From the cell containing the given text, extract its center point as (x, y) coordinate. 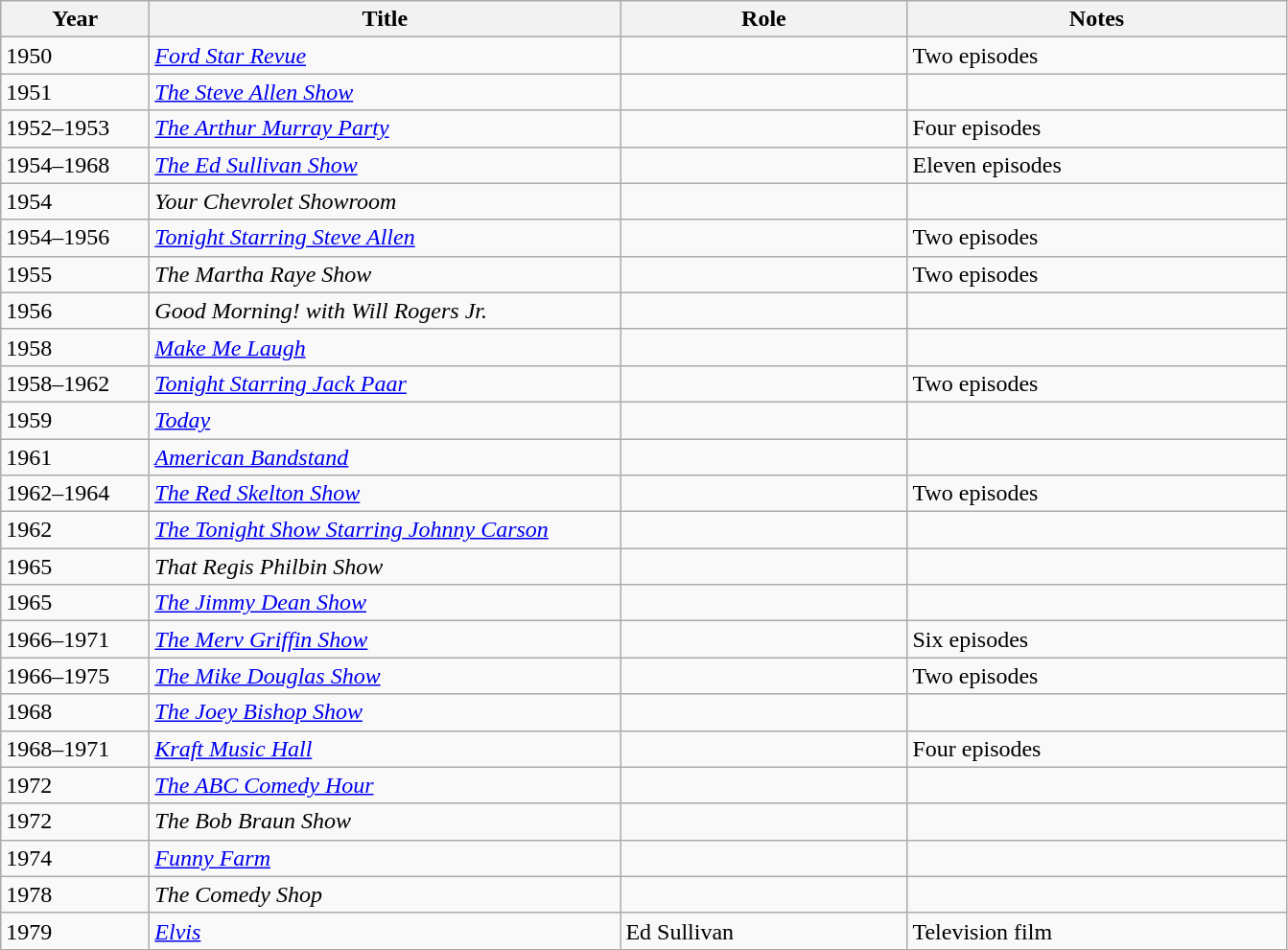
The Ed Sullivan Show (386, 165)
Ford Star Revue (386, 56)
Television film (1097, 931)
Notes (1097, 19)
Good Morning! with Will Rogers Jr. (386, 311)
1950 (75, 56)
Make Me Laugh (386, 347)
The Merv Griffin Show (386, 639)
Eleven episodes (1097, 165)
Tonight Starring Jack Paar (386, 383)
1962 (75, 530)
1956 (75, 311)
1959 (75, 420)
1955 (75, 274)
The Joey Bishop Show (386, 712)
1968–1971 (75, 749)
Ed Sullivan (763, 931)
The Tonight Show Starring Johnny Carson (386, 530)
The Mike Douglas Show (386, 676)
1952–1953 (75, 128)
1968 (75, 712)
Elvis (386, 931)
1962–1964 (75, 494)
1958–1962 (75, 383)
1958 (75, 347)
1954 (75, 201)
The Steve Allen Show (386, 92)
Tonight Starring Steve Allen (386, 238)
1961 (75, 457)
1951 (75, 92)
The ABC Comedy Hour (386, 785)
Today (386, 420)
Kraft Music Hall (386, 749)
Your Chevrolet Showroom (386, 201)
1974 (75, 858)
The Red Skelton Show (386, 494)
1966–1971 (75, 639)
Role (763, 19)
1954–1956 (75, 238)
1966–1975 (75, 676)
The Jimmy Dean Show (386, 603)
The Bob Braun Show (386, 822)
Year (75, 19)
The Comedy Shop (386, 894)
Six episodes (1097, 639)
The Martha Raye Show (386, 274)
Title (386, 19)
1979 (75, 931)
The Arthur Murray Party (386, 128)
American Bandstand (386, 457)
1978 (75, 894)
1954–1968 (75, 165)
That Regis Philbin Show (386, 567)
Funny Farm (386, 858)
